Return (x, y) of the center of cell containing provided text 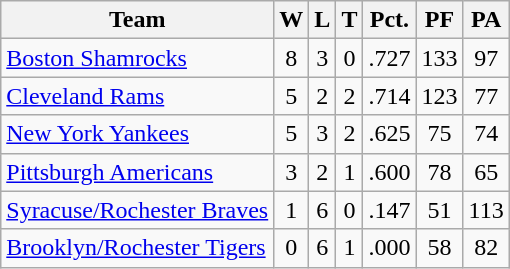
.714 (390, 96)
.147 (390, 210)
W (292, 20)
58 (440, 248)
8 (292, 58)
.000 (390, 248)
Pittsburgh Americans (138, 172)
Brooklyn/Rochester Tigers (138, 248)
.625 (390, 134)
75 (440, 134)
123 (440, 96)
.727 (390, 58)
77 (486, 96)
97 (486, 58)
113 (486, 210)
82 (486, 248)
Pct. (390, 20)
PA (486, 20)
Team (138, 20)
New York Yankees (138, 134)
T (350, 20)
65 (486, 172)
L (322, 20)
51 (440, 210)
.600 (390, 172)
Boston Shamrocks (138, 58)
PF (440, 20)
133 (440, 58)
78 (440, 172)
Syracuse/Rochester Braves (138, 210)
74 (486, 134)
Cleveland Rams (138, 96)
